Search for the cell housing the specified text and yield its [x, y] center coordinate. 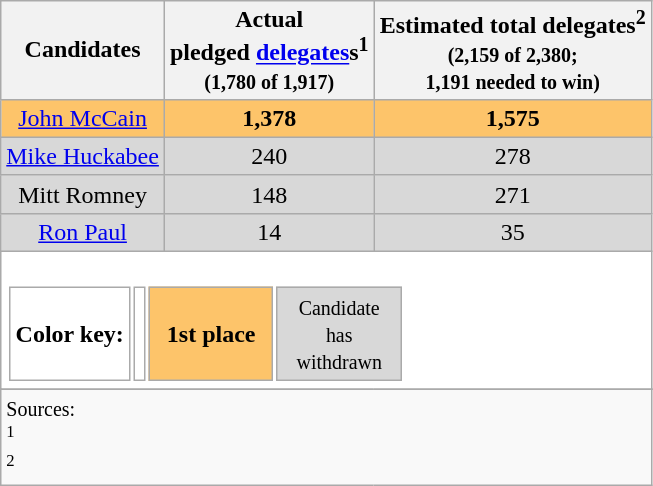
271 [512, 194]
Ron Paul [83, 232]
14 [269, 232]
1,575 [512, 118]
Color key: 1st place Candidate haswithdrawn [326, 321]
35 [512, 232]
1st place [212, 334]
Color key: [70, 334]
Actualpledged delegatess1(1,780 of 1,917) [269, 50]
Estimated total delegates2(2,159 of 2,380;1,191 needed to win) [512, 50]
John McCain [83, 118]
Candidates [83, 50]
Mike Huckabee [83, 156]
Mitt Romney [83, 194]
Sources:1 2 [326, 437]
Candidate haswithdrawn [340, 334]
148 [269, 194]
240 [269, 156]
1,378 [269, 118]
278 [512, 156]
